Detect which cell encompasses the target text, then output its (X, Y) center coordinate. 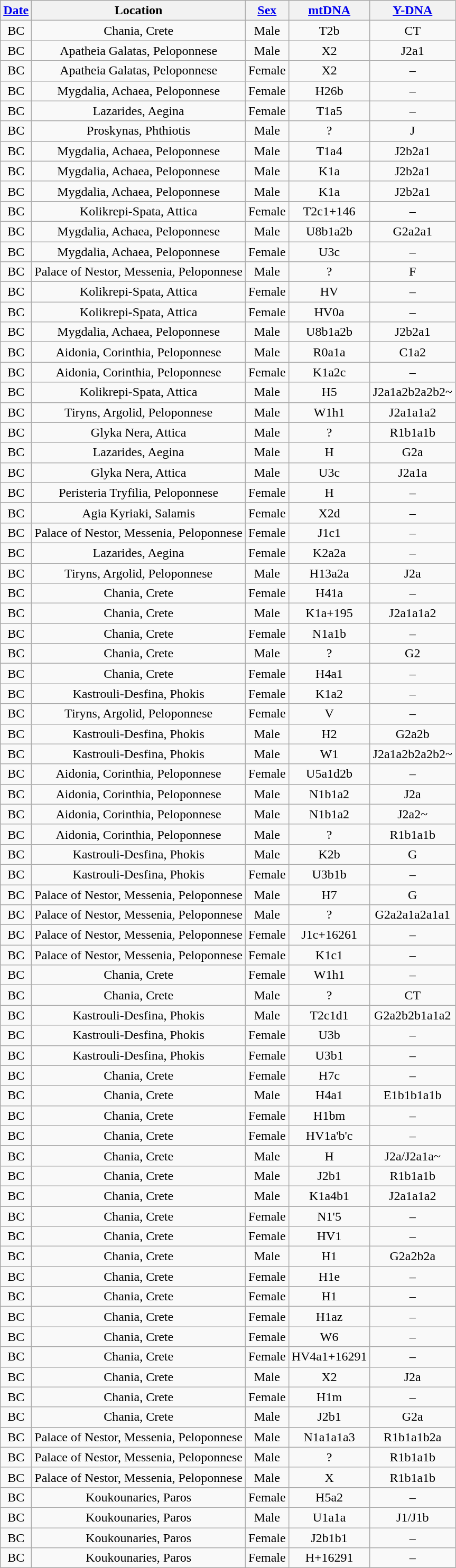
W6 (329, 1337)
H13a2a (329, 573)
T2b (329, 31)
J2b1b1 (329, 1538)
U5a1d2b (329, 774)
J2a/J2a1a~ (412, 1156)
J2a1a (412, 473)
T1a4 (329, 151)
N1a1a1a3 (329, 1437)
mtDNA (329, 11)
U3b1b (329, 874)
T2c1+146 (329, 211)
HV4a1+16291 (329, 1357)
G2a2b (412, 734)
H1m (329, 1397)
Sex (267, 11)
J1c1 (329, 533)
Date (16, 11)
HV0a (329, 312)
H41a (329, 593)
U1a1a (329, 1517)
HV1 (329, 1236)
R1b1a1b2a (412, 1437)
H2 (329, 734)
J1c+16261 (329, 935)
W1 (329, 754)
K1c1 (329, 955)
N1'5 (329, 1216)
T2c1d1 (329, 1015)
J1/J1b (412, 1517)
H1bm (329, 1116)
H26b (329, 91)
N1a1b (329, 634)
J2a2~ (412, 814)
H1e (329, 1277)
V (329, 714)
K2b (329, 854)
K2a2a (329, 553)
J (412, 131)
F (412, 272)
E1b1b1a1b (412, 1095)
Location (138, 11)
H7 (329, 895)
R0a1a (329, 352)
G2a2b2b1a1a2 (412, 1015)
G2 (412, 654)
U3b1 (329, 1055)
Agia Kyriaki, Salamis (138, 513)
H5 (329, 392)
Peristeria Tryfilia, Peloponnese (138, 493)
G2a2b2a (412, 1257)
X2d (329, 513)
X (329, 1477)
K1a2c (329, 372)
H1az (329, 1317)
H+16291 (329, 1558)
K1a2 (329, 694)
Proskynas, Phthiotis (138, 131)
G2a2a1 (412, 231)
HV1a'b'c (329, 1136)
T1a5 (329, 111)
Y-DNA (412, 11)
C1a2 (412, 352)
H7c (329, 1075)
G2a2a1a2a1a1 (412, 915)
HV (329, 292)
U3b (329, 1035)
J2a1 (412, 51)
H5a2 (329, 1497)
K1a4b1 (329, 1196)
K1a+195 (329, 613)
